Return [x, y] of the center of cell containing provided text 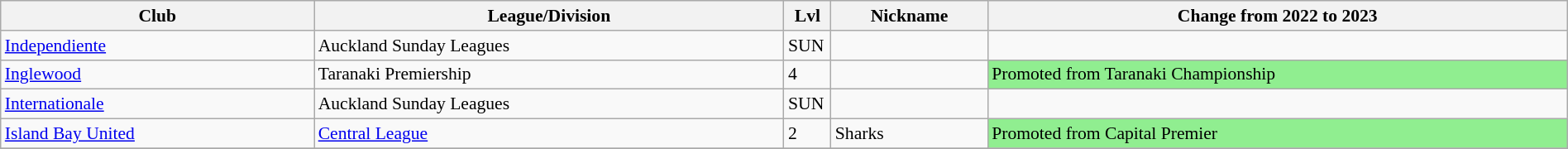
Nickname [910, 16]
Taranaki Premiership [549, 74]
Sharks [910, 134]
Change from 2022 to 2023 [1277, 16]
Internationale [157, 104]
4 [807, 74]
Island Bay United [157, 134]
Independiente [157, 46]
2 [807, 134]
Central League [549, 134]
Club [157, 16]
Inglewood [157, 74]
League/Division [549, 16]
Promoted from Taranaki Championship [1277, 74]
Promoted from Capital Premier [1277, 134]
Lvl [807, 16]
